Locate the cell with the specified text and output its (X, Y) center coordinate. 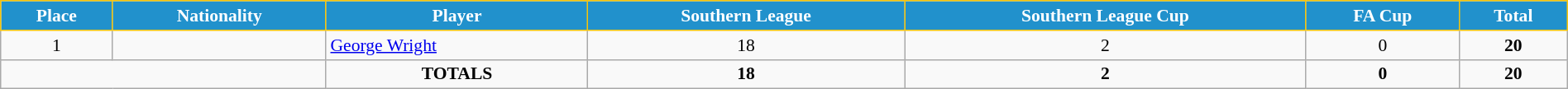
Nationality (219, 16)
Place (56, 16)
Total (1513, 16)
1 (56, 45)
FA Cup (1383, 16)
George Wright (457, 45)
Southern League (746, 16)
Southern League Cup (1106, 16)
Player (457, 16)
TOTALS (457, 74)
